Capture the cell that displays the provided text and extract its (x, y) central coordinate. 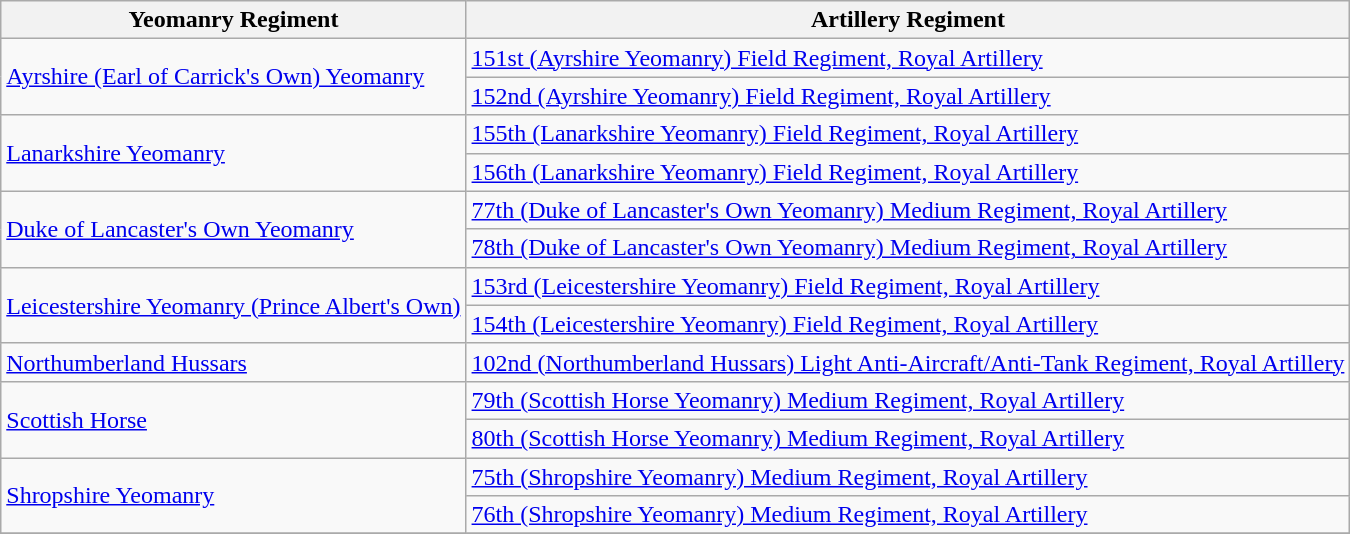
Scottish Horse (234, 419)
Artillery Regiment (908, 20)
154th (Leicestershire Yeomanry) Field Regiment, Royal Artillery (908, 324)
78th (Duke of Lancaster's Own Yeomanry) Medium Regiment, Royal Artillery (908, 248)
Lanarkshire Yeomanry (234, 153)
Northumberland Hussars (234, 362)
Duke of Lancaster's Own Yeomanry (234, 229)
75th (Shropshire Yeomanry) Medium Regiment, Royal Artillery (908, 477)
156th (Lanarkshire Yeomanry) Field Regiment, Royal Artillery (908, 172)
151st (Ayrshire Yeomanry) Field Regiment, Royal Artillery (908, 58)
76th (Shropshire Yeomanry) Medium Regiment, Royal Artillery (908, 515)
80th (Scottish Horse Yeomanry) Medium Regiment, Royal Artillery (908, 438)
Leicestershire Yeomanry (Prince Albert's Own) (234, 305)
77th (Duke of Lancaster's Own Yeomanry) Medium Regiment, Royal Artillery (908, 210)
102nd (Northumberland Hussars) Light Anti-Aircraft/Anti-Tank Regiment, Royal Artillery (908, 362)
Ayrshire (Earl of Carrick's Own) Yeomanry (234, 77)
79th (Scottish Horse Yeomanry) Medium Regiment, Royal Artillery (908, 400)
153rd (Leicestershire Yeomanry) Field Regiment, Royal Artillery (908, 286)
Yeomanry Regiment (234, 20)
152nd (Ayrshire Yeomanry) Field Regiment, Royal Artillery (908, 96)
Shropshire Yeomanry (234, 496)
155th (Lanarkshire Yeomanry) Field Regiment, Royal Artillery (908, 134)
